Detect which cell encompasses the target text, then output its (X, Y) center coordinate. 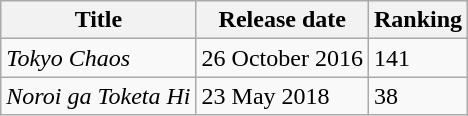
Tokyo Chaos (98, 58)
Noroi ga Toketa Hi (98, 96)
26 October 2016 (282, 58)
141 (418, 58)
Title (98, 20)
Ranking (418, 20)
23 May 2018 (282, 96)
Release date (282, 20)
38 (418, 96)
